Capture the cell that displays the provided text and extract its [x, y] central coordinate. 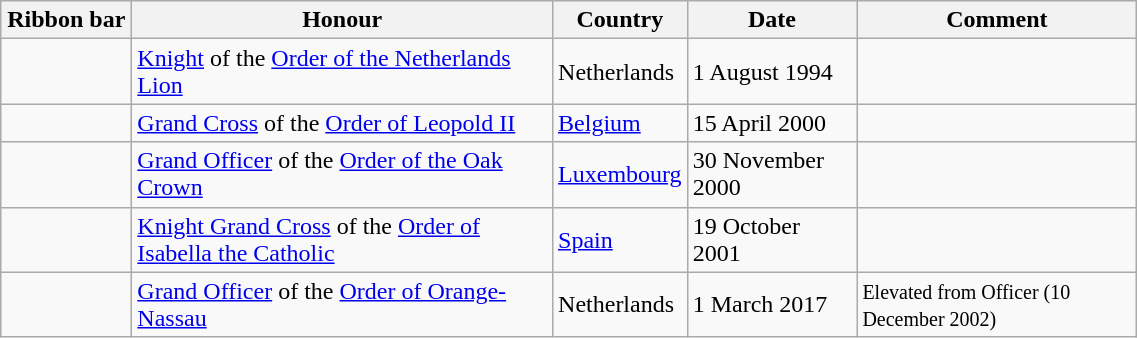
Spain [620, 240]
Date [772, 20]
30 November 2000 [772, 174]
1 August 1994 [772, 72]
Ribbon bar [66, 20]
19 October 2001 [772, 240]
Knight Grand Cross of the Order of Isabella the Catholic [342, 240]
Grand Officer of the Order of Orange-Nassau [342, 304]
Grand Officer of the Order of the Oak Crown [342, 174]
Luxembourg [620, 174]
Elevated from Officer (10 December 2002) [997, 304]
15 April 2000 [772, 123]
Knight of the Order of the Netherlands Lion [342, 72]
Honour [342, 20]
Belgium [620, 123]
1 March 2017 [772, 304]
Grand Cross of the Order of Leopold II [342, 123]
Country [620, 20]
Comment [997, 20]
